Pinpoint the cell where the given text exists, returning its (x, y) midpoint coordinate. 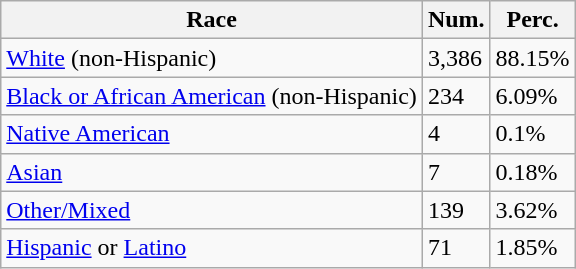
Race (212, 20)
Black or African American (non-Hispanic) (212, 96)
Perc. (532, 20)
0.1% (532, 134)
234 (456, 96)
88.15% (532, 58)
71 (456, 248)
Other/Mixed (212, 210)
White (non-Hispanic) (212, 58)
0.18% (532, 172)
4 (456, 134)
Asian (212, 172)
139 (456, 210)
7 (456, 172)
Native American (212, 134)
3.62% (532, 210)
Hispanic or Latino (212, 248)
1.85% (532, 248)
6.09% (532, 96)
3,386 (456, 58)
Num. (456, 20)
